Locate the cell with the specified text and output its [x, y] center coordinate. 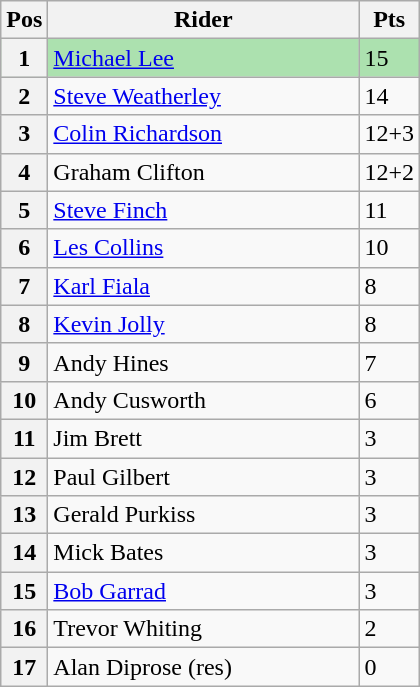
Karl Fiala [204, 286]
17 [24, 667]
Steve Finch [204, 210]
Pts [390, 20]
1 [24, 58]
Andy Cusworth [204, 400]
Alan Diprose (res) [204, 667]
Rider [204, 20]
16 [24, 629]
Kevin Jolly [204, 324]
13 [24, 515]
Graham Clifton [204, 172]
12+2 [390, 172]
Paul Gilbert [204, 477]
9 [24, 362]
Michael Lee [204, 58]
Andy Hines [204, 362]
4 [24, 172]
Steve Weatherley [204, 96]
Trevor Whiting [204, 629]
0 [390, 667]
5 [24, 210]
Pos [24, 20]
12+3 [390, 134]
Bob Garrad [204, 591]
Mick Bates [204, 553]
Jim Brett [204, 438]
12 [24, 477]
Gerald Purkiss [204, 515]
Les Collins [204, 248]
Colin Richardson [204, 134]
